Provide the (X, Y) coordinate of the cell's center where the given text is located.  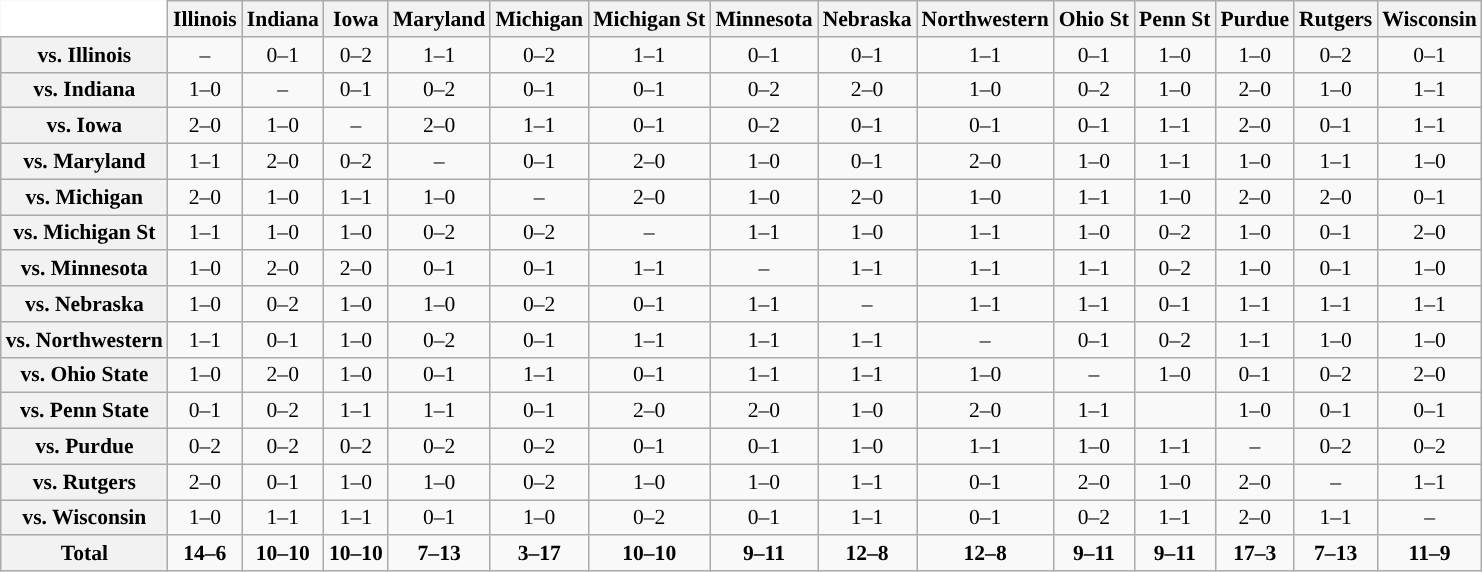
vs. Northwestern (84, 340)
Minnesota (764, 19)
Michigan (539, 19)
Total (84, 554)
3–17 (539, 554)
Rutgers (1336, 19)
vs. Wisconsin (84, 518)
Michigan St (649, 19)
Purdue (1255, 19)
vs. Nebraska (84, 304)
Wisconsin (1430, 19)
Penn St (1174, 19)
vs. Rutgers (84, 482)
11–9 (1430, 554)
Ohio St (1094, 19)
vs. Purdue (84, 447)
17–3 (1255, 554)
14–6 (205, 554)
Nebraska (868, 19)
Iowa (356, 19)
vs. Illinois (84, 55)
Maryland (439, 19)
vs. Michigan (84, 197)
Illinois (205, 19)
Indiana (283, 19)
vs. Indiana (84, 90)
vs. Michigan St (84, 233)
vs. Ohio State (84, 375)
vs. Penn State (84, 411)
vs. Maryland (84, 162)
Northwestern (984, 19)
vs. Iowa (84, 126)
vs. Minnesota (84, 269)
